For the text-containing cell, return its midpoint in [x, y] coordinate format. 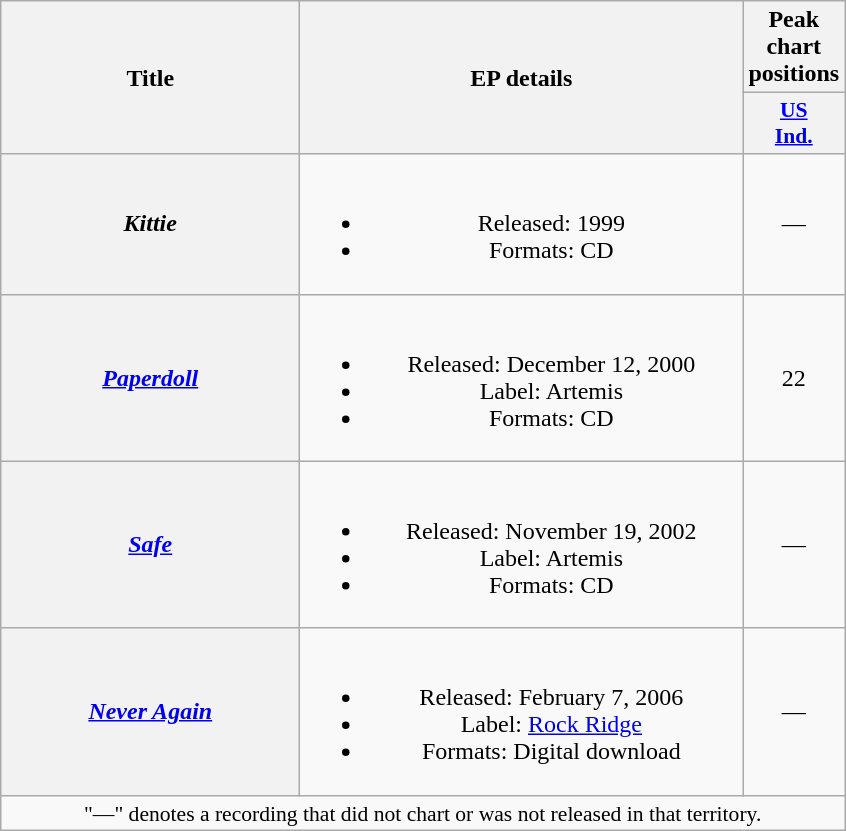
Safe [150, 544]
USInd. [794, 124]
EP details [522, 78]
Released: 1999Formats: CD [522, 224]
Never Again [150, 712]
Title [150, 78]
Peak chart positions [794, 47]
Released: November 19, 2002Label: ArtemisFormats: CD [522, 544]
Paperdoll [150, 378]
"—" denotes a recording that did not chart or was not released in that territory. [423, 813]
22 [794, 378]
Released: February 7, 2006Label: Rock RidgeFormats: Digital download [522, 712]
Released: December 12, 2000Label: ArtemisFormats: CD [522, 378]
Kittie [150, 224]
